Locate the cell with the specified text and output its (x, y) center coordinate. 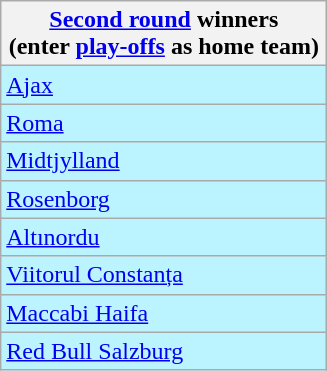
Midtjylland (164, 161)
Ajax (164, 85)
Altınordu (164, 237)
Roma (164, 123)
Rosenborg (164, 199)
Viitorul Constanța (164, 275)
Red Bull Salzburg (164, 351)
Second round winners(enter play-offs as home team) (164, 34)
Maccabi Haifa (164, 313)
